For the text-containing cell, return its midpoint in [x, y] coordinate format. 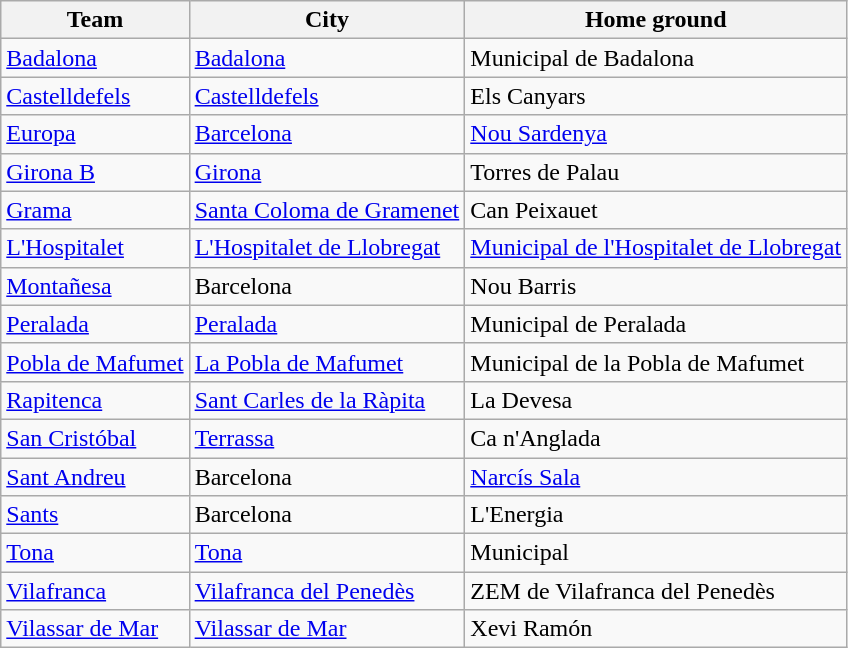
Torres de Palau [656, 172]
Municipal de Badalona [656, 58]
City [327, 20]
Girona B [95, 172]
Rapitenca [95, 400]
Europa [95, 134]
Grama [95, 210]
Municipal [656, 553]
Municipal de Peralada [656, 324]
La Devesa [656, 400]
Girona [327, 172]
L'Hospitalet [95, 248]
Pobla de Mafumet [95, 362]
Team [95, 20]
Ca n'Anglada [656, 438]
Terrassa [327, 438]
Nou Sardenya [656, 134]
L'Hospitalet de Llobregat [327, 248]
La Pobla de Mafumet [327, 362]
Els Canyars [656, 96]
Sant Carles de la Ràpita [327, 400]
Vilafranca del Penedès [327, 591]
Nou Barris [656, 286]
Narcís Sala [656, 477]
Municipal de la Pobla de Mafumet [656, 362]
Vilafranca [95, 591]
Home ground [656, 20]
ZEM de Vilafranca del Penedès [656, 591]
Sant Andreu [95, 477]
L'Energia [656, 515]
Can Peixauet [656, 210]
Montañesa [95, 286]
Xevi Ramón [656, 629]
Santa Coloma de Gramenet [327, 210]
Sants [95, 515]
Municipal de l'Hospitalet de Llobregat [656, 248]
San Cristóbal [95, 438]
